Pinpoint the cell where the given text exists, returning its [X, Y] midpoint coordinate. 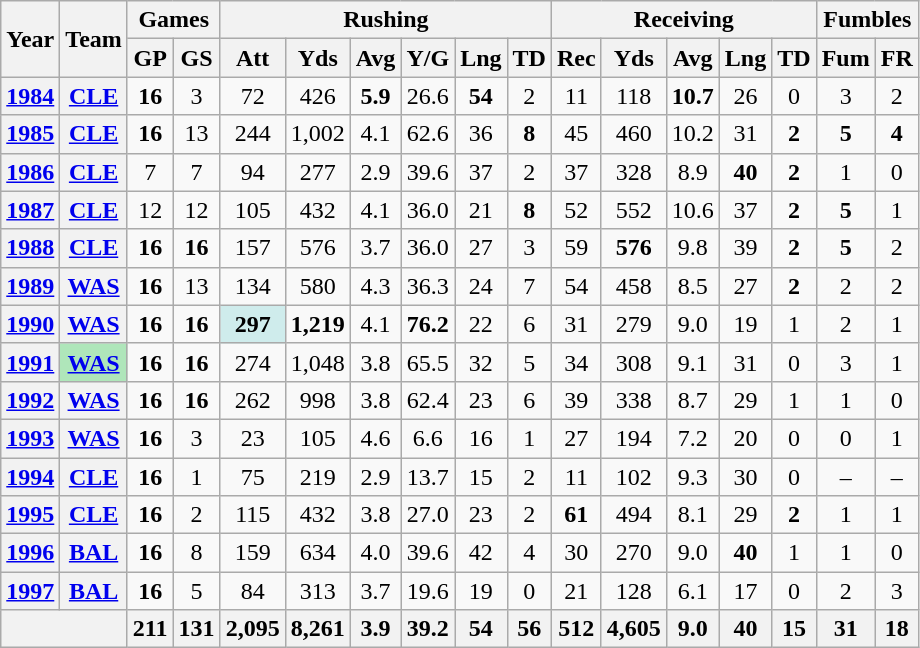
62.6 [428, 134]
Att [252, 58]
4.0 [376, 553]
36 [481, 134]
62.4 [428, 400]
61 [576, 515]
Fumbles [867, 20]
7.2 [692, 438]
26.6 [428, 96]
4,605 [634, 629]
1985 [30, 134]
13.7 [428, 477]
1997 [30, 591]
262 [252, 400]
1987 [30, 210]
115 [252, 515]
56 [529, 629]
FR [896, 58]
Games [174, 20]
8.5 [692, 286]
4.6 [376, 438]
6.1 [692, 591]
10.2 [692, 134]
5.9 [376, 96]
36.3 [428, 286]
Year [30, 39]
8.7 [692, 400]
1993 [30, 438]
34 [576, 362]
75 [252, 477]
8.1 [692, 515]
1,002 [318, 134]
8,261 [318, 629]
32 [481, 362]
2,095 [252, 629]
Receiving [684, 20]
39.2 [428, 629]
512 [576, 629]
9.8 [692, 248]
Rushing [386, 20]
998 [318, 400]
10.7 [692, 96]
45 [576, 134]
277 [318, 172]
219 [318, 477]
580 [318, 286]
458 [634, 286]
157 [252, 248]
338 [634, 400]
24 [481, 286]
244 [252, 134]
8.9 [692, 172]
94 [252, 172]
27.0 [428, 515]
1996 [30, 553]
65.5 [428, 362]
Team [94, 39]
328 [634, 172]
6.6 [428, 438]
19.6 [428, 591]
159 [252, 553]
Rec [576, 58]
634 [318, 553]
102 [634, 477]
134 [252, 286]
270 [634, 553]
1984 [30, 96]
GP [150, 58]
308 [634, 362]
17 [745, 591]
76.2 [428, 324]
1988 [30, 248]
9.1 [692, 362]
131 [196, 629]
Y/G [428, 58]
128 [634, 591]
84 [252, 591]
279 [634, 324]
10.6 [692, 210]
1995 [30, 515]
297 [252, 324]
1,219 [318, 324]
59 [576, 248]
GS [196, 58]
1989 [30, 286]
211 [150, 629]
52 [576, 210]
18 [896, 629]
274 [252, 362]
1994 [30, 477]
Fum [846, 58]
26 [745, 96]
494 [634, 515]
426 [318, 96]
4.3 [376, 286]
1992 [30, 400]
118 [634, 96]
9.3 [692, 477]
20 [745, 438]
313 [318, 591]
22 [481, 324]
1990 [30, 324]
42 [481, 553]
1986 [30, 172]
460 [634, 134]
552 [634, 210]
72 [252, 96]
3.9 [376, 629]
1991 [30, 362]
194 [634, 438]
1,048 [318, 362]
